Locate the cell with the specified text and output its (X, Y) center coordinate. 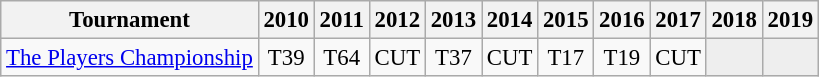
2012 (397, 20)
2016 (622, 20)
T39 (286, 58)
T37 (453, 58)
2010 (286, 20)
T17 (566, 58)
2017 (678, 20)
T19 (622, 58)
2011 (342, 20)
2019 (790, 20)
2014 (510, 20)
2013 (453, 20)
The Players Championship (130, 58)
2015 (566, 20)
Tournament (130, 20)
T64 (342, 58)
2018 (734, 20)
